Pinpoint the cell where the given text exists, returning its (x, y) midpoint coordinate. 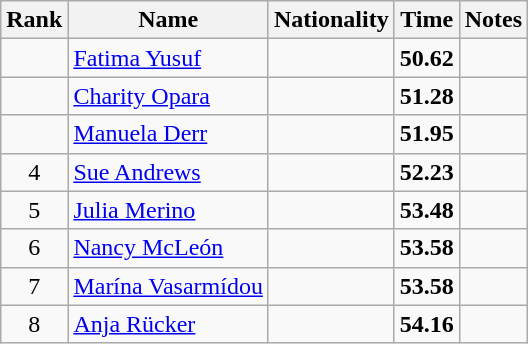
Time (426, 20)
Manuela Derr (168, 134)
Anja Rücker (168, 324)
7 (34, 286)
Marína Vasarmídou (168, 286)
Name (168, 20)
Notes (493, 20)
51.95 (426, 134)
4 (34, 172)
8 (34, 324)
Julia Merino (168, 210)
51.28 (426, 96)
50.62 (426, 58)
Nationality (331, 20)
Nancy McLeón (168, 248)
Rank (34, 20)
5 (34, 210)
Fatima Yusuf (168, 58)
Sue Andrews (168, 172)
54.16 (426, 324)
52.23 (426, 172)
6 (34, 248)
53.48 (426, 210)
Charity Opara (168, 96)
